Output the (X, Y) coordinate of the center of the cell containing the given text.  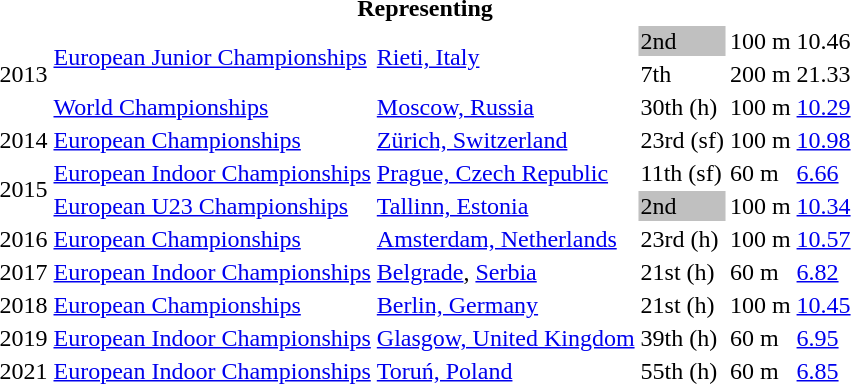
Zürich, Switzerland (506, 140)
39th (h) (682, 338)
Belgrade, Serbia (506, 272)
European U23 Championships (212, 206)
Tallinn, Estonia (506, 206)
European Junior Championships (212, 58)
Berlin, Germany (506, 305)
Amsterdam, Netherlands (506, 239)
Prague, Czech Republic (506, 173)
23rd (sf) (682, 140)
23rd (h) (682, 239)
Glasgow, United Kingdom (506, 338)
World Championships (212, 107)
30th (h) (682, 107)
Moscow, Russia (506, 107)
7th (682, 74)
Rieti, Italy (506, 58)
11th (sf) (682, 173)
200 m (760, 74)
